Return [X, Y] of the center of cell containing provided text 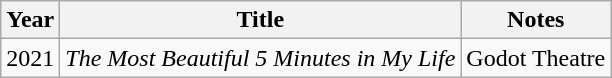
Year [30, 20]
Notes [536, 20]
2021 [30, 58]
Godot Theatre [536, 58]
Title [260, 20]
The Most Beautiful 5 Minutes in My Life [260, 58]
